From the cell containing the given text, extract its center point as [X, Y] coordinate. 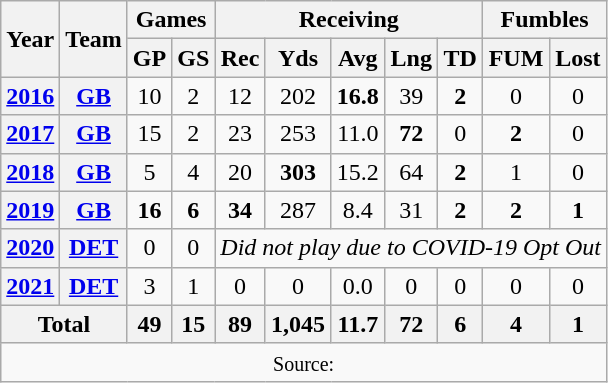
16.8 [358, 96]
1,045 [298, 324]
FUM [516, 58]
TD [460, 58]
2021 [30, 286]
2020 [30, 248]
23 [240, 134]
Avg [358, 58]
11.0 [358, 134]
Did not play due to COVID-19 Opt Out [411, 248]
49 [149, 324]
31 [412, 210]
Rec [240, 58]
16 [149, 210]
Total [64, 324]
253 [298, 134]
GP [149, 58]
Receiving [349, 20]
39 [412, 96]
Team [94, 39]
10 [149, 96]
2016 [30, 96]
34 [240, 210]
3 [149, 286]
89 [240, 324]
5 [149, 172]
0.0 [358, 286]
Source: [304, 362]
Lng [412, 58]
Fumbles [545, 20]
Games [170, 20]
15.2 [358, 172]
12 [240, 96]
2017 [30, 134]
Lost [578, 58]
Yds [298, 58]
2018 [30, 172]
303 [298, 172]
11.7 [358, 324]
20 [240, 172]
8.4 [358, 210]
GS [194, 58]
64 [412, 172]
2019 [30, 210]
Year [30, 39]
202 [298, 96]
287 [298, 210]
